Locate the cell with the specified text and output its [x, y] center coordinate. 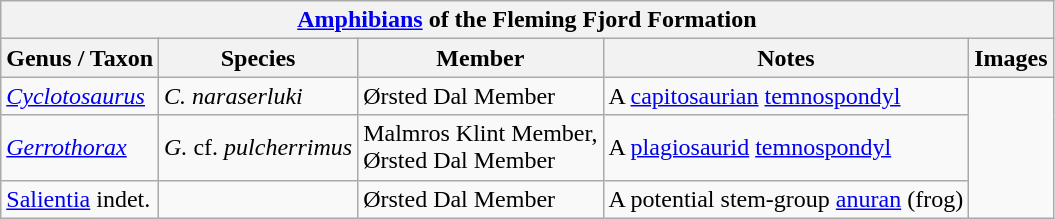
Genus / Taxon [80, 58]
A plagiosaurid temnospondyl [786, 148]
Cyclotosaurus [80, 96]
Member [480, 58]
Notes [786, 58]
A capitosaurian temnospondyl [786, 96]
Images [1011, 58]
G. cf. pulcherrimus [258, 148]
A potential stem-group anuran (frog) [786, 199]
Gerrothorax [80, 148]
Species [258, 58]
Salientia indet. [80, 199]
Amphibians of the Fleming Fjord Formation [527, 20]
C. naraserluki [258, 96]
Malmros Klint Member,Ørsted Dal Member [480, 148]
